Search for the cell housing the specified text and yield its [X, Y] center coordinate. 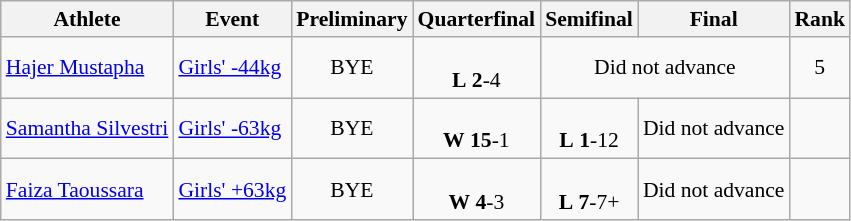
Rank [820, 19]
L 2-4 [477, 68]
Preliminary [352, 19]
Quarterfinal [477, 19]
Girls' -63kg [232, 128]
Athlete [88, 19]
Event [232, 19]
Hajer Mustapha [88, 68]
Girls' -44kg [232, 68]
Final [714, 19]
L 1-12 [589, 128]
W 15-1 [477, 128]
5 [820, 68]
Semifinal [589, 19]
Samantha Silvestri [88, 128]
L 7-7+ [589, 190]
Faiza Taoussara [88, 190]
W 4-3 [477, 190]
Girls' +63kg [232, 190]
